Return the (X, Y) coordinate for the center point of the cell that contains the specified text.  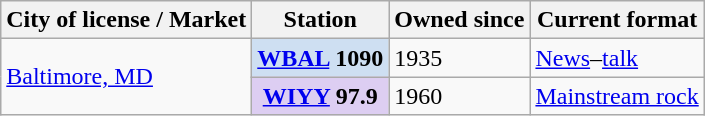
WIYY 97.9 (320, 96)
City of license / Market (126, 20)
Mainstream rock (617, 96)
WBAL 1090 (320, 58)
News–talk (617, 58)
Station (320, 20)
Baltimore, MD (126, 77)
Current format (617, 20)
1935 (460, 58)
1960 (460, 96)
Owned since (460, 20)
